Return the [X, Y] coordinate for the center point of the cell that contains the specified text.  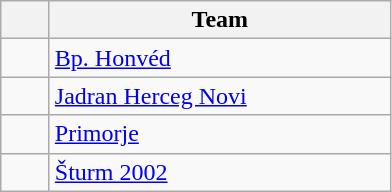
Primorje [220, 134]
Šturm 2002 [220, 172]
Bp. Honvéd [220, 58]
Jadran Herceg Novi [220, 96]
Team [220, 20]
